Output the (X, Y) coordinate of the center of the cell containing the given text.  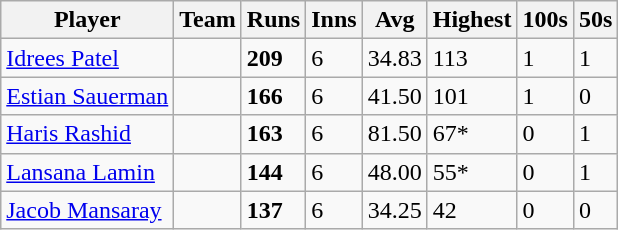
100s (545, 20)
Player (88, 20)
Idrees Patel (88, 58)
Inns (334, 20)
50s (595, 20)
163 (273, 134)
Lansana Lamin (88, 172)
Runs (273, 20)
Avg (394, 20)
81.50 (394, 134)
137 (273, 210)
Team (208, 20)
166 (273, 96)
Jacob Mansaray (88, 210)
67* (472, 134)
41.50 (394, 96)
34.25 (394, 210)
34.83 (394, 58)
Highest (472, 20)
55* (472, 172)
Haris Rashid (88, 134)
42 (472, 210)
101 (472, 96)
48.00 (394, 172)
Estian Sauerman (88, 96)
113 (472, 58)
209 (273, 58)
144 (273, 172)
